Pinpoint the cell where the given text exists, returning its (x, y) midpoint coordinate. 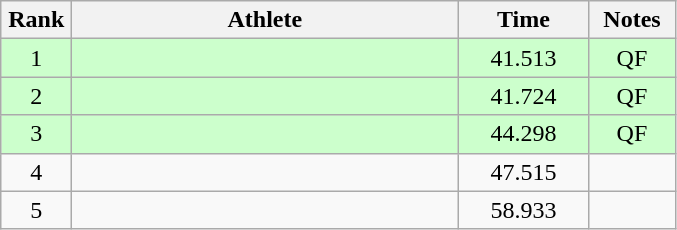
Time (524, 20)
5 (36, 210)
Rank (36, 20)
4 (36, 172)
1 (36, 58)
Athlete (265, 20)
Notes (632, 20)
3 (36, 134)
58.933 (524, 210)
41.724 (524, 96)
41.513 (524, 58)
2 (36, 96)
44.298 (524, 134)
47.515 (524, 172)
